Capture the cell that displays the provided text and extract its (x, y) central coordinate. 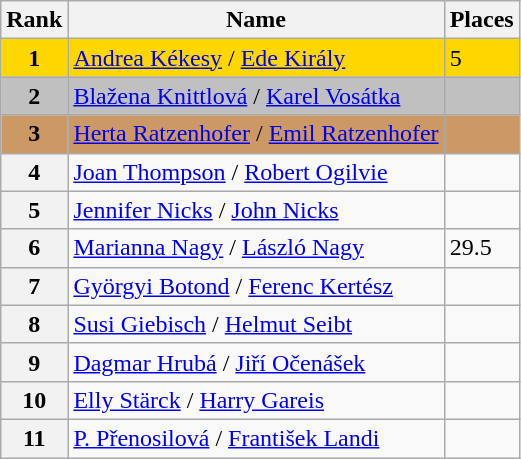
7 (34, 286)
Places (482, 20)
Susi Giebisch / Helmut Seibt (256, 324)
8 (34, 324)
10 (34, 400)
29.5 (482, 248)
2 (34, 96)
Andrea Kékesy / Ede Király (256, 58)
Jennifer Nicks / John Nicks (256, 210)
Name (256, 20)
4 (34, 172)
Dagmar Hrubá / Jiří Očenášek (256, 362)
Marianna Nagy / László Nagy (256, 248)
P. Přenosilová / František Landi (256, 438)
11 (34, 438)
6 (34, 248)
1 (34, 58)
Györgyi Botond / Ferenc Kertész (256, 286)
Herta Ratzenhofer / Emil Ratzenhofer (256, 134)
3 (34, 134)
Elly Stärck / Harry Gareis (256, 400)
Joan Thompson / Robert Ogilvie (256, 172)
Rank (34, 20)
9 (34, 362)
Blažena Knittlová / Karel Vosátka (256, 96)
